Output the [x, y] coordinate of the center of the cell containing the given text.  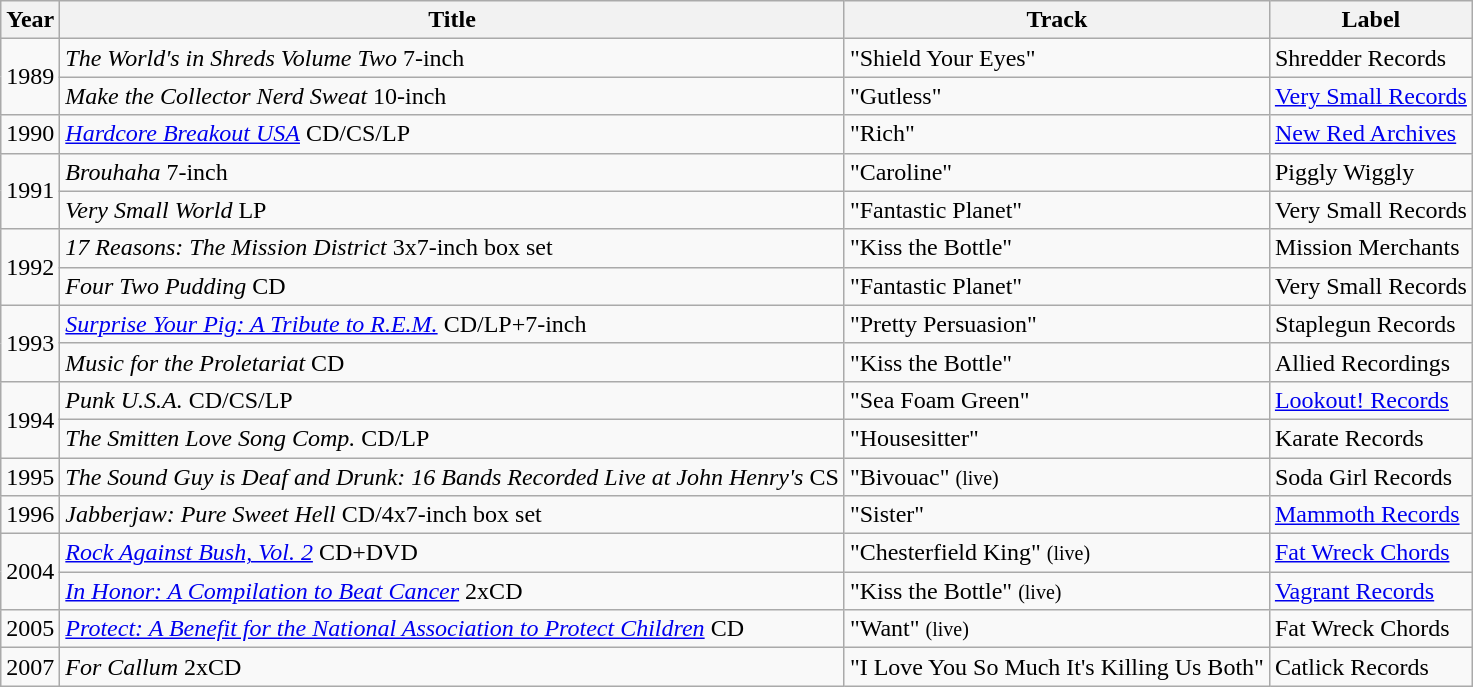
Brouhaha 7-inch [452, 172]
The World's in Shreds Volume Two 7-inch [452, 58]
1996 [30, 515]
17 Reasons: The Mission District 3x7-inch box set [452, 248]
Title [452, 20]
1989 [30, 77]
1993 [30, 343]
Year [30, 20]
2005 [30, 629]
Karate Records [1370, 438]
Track [1056, 20]
1991 [30, 191]
Vagrant Records [1370, 591]
Allied Recordings [1370, 362]
2004 [30, 572]
"Pretty Persuasion" [1056, 324]
"Sea Foam Green" [1056, 400]
Music for the Proletariat CD [452, 362]
Soda Girl Records [1370, 477]
Very Small World LP [452, 210]
Piggly Wiggly [1370, 172]
Rock Against Bush, Vol. 2 CD+DVD [452, 553]
Shredder Records [1370, 58]
Surprise Your Pig: A Tribute to R.E.M. CD/LP+7-inch [452, 324]
Make the Collector Nerd Sweat 10-inch [452, 96]
"Kiss the Bottle" (live) [1056, 591]
Lookout! Records [1370, 400]
"Bivouac" (live) [1056, 477]
"Shield Your Eyes" [1056, 58]
"Caroline" [1056, 172]
Mission Merchants [1370, 248]
"Housesitter" [1056, 438]
For Callum 2xCD [452, 667]
Label [1370, 20]
Jabberjaw: Pure Sweet Hell CD/4x7-inch box set [452, 515]
"Want" (live) [1056, 629]
1992 [30, 267]
In Honor: A Compilation to Beat Cancer 2xCD [452, 591]
"Chesterfield King" (live) [1056, 553]
Mammoth Records [1370, 515]
1994 [30, 419]
1990 [30, 134]
The Smitten Love Song Comp. CD/LP [452, 438]
Four Two Pudding CD [452, 286]
New Red Archives [1370, 134]
2007 [30, 667]
"Sister" [1056, 515]
Protect: A Benefit for the National Association to Protect Children CD [452, 629]
Staplegun Records [1370, 324]
Punk U.S.A. CD/CS/LP [452, 400]
1995 [30, 477]
"I Love You So Much It's Killing Us Both" [1056, 667]
"Gutless" [1056, 96]
The Sound Guy is Deaf and Drunk: 16 Bands Recorded Live at John Henry's CS [452, 477]
Catlick Records [1370, 667]
"Rich" [1056, 134]
Hardcore Breakout USA CD/CS/LP [452, 134]
